Pinpoint the cell where the given text exists, returning its [X, Y] midpoint coordinate. 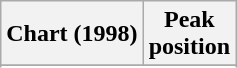
Chart (1998) [72, 34]
Peakposition [189, 34]
